Capture the cell that displays the provided text and extract its [x, y] central coordinate. 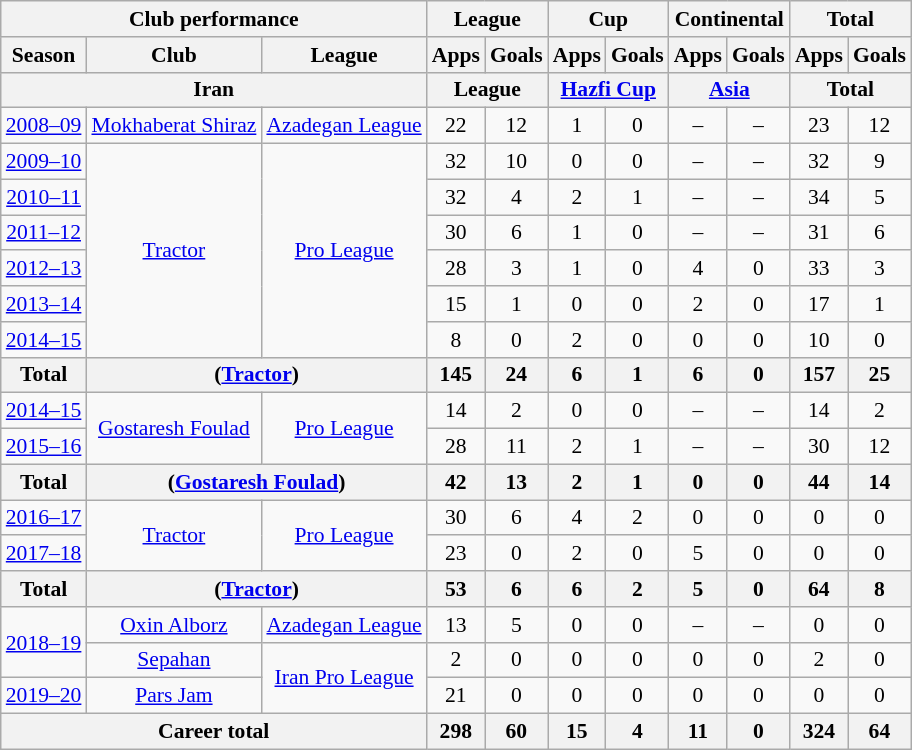
2015–16 [44, 447]
324 [819, 732]
25 [880, 375]
Season [44, 55]
145 [456, 375]
Mokhaberat Shiraz [174, 126]
Club performance [214, 19]
Asia [730, 90]
Hazfi Cup [608, 90]
Continental [730, 19]
2012–13 [44, 269]
298 [456, 732]
Pars Jam [174, 696]
Club [174, 55]
24 [516, 375]
2011–12 [44, 233]
2013–14 [44, 304]
Iran [214, 90]
33 [819, 269]
31 [819, 233]
Oxin Alborz [174, 625]
22 [456, 126]
53 [456, 589]
2016–17 [44, 518]
2019–20 [44, 696]
Cup [608, 19]
Iran Pro League [344, 678]
60 [516, 732]
157 [819, 375]
44 [819, 482]
2009–10 [44, 162]
42 [456, 482]
9 [880, 162]
17 [819, 304]
2018–19 [44, 642]
Career total [214, 732]
Gostaresh Foulad [174, 428]
2008–09 [44, 126]
(Gostaresh Foulad) [256, 482]
2010–11 [44, 197]
2017–18 [44, 554]
21 [456, 696]
Sepahan [174, 660]
34 [819, 197]
